Return the [x, y] coordinate for the center point of the cell that contains the specified text.  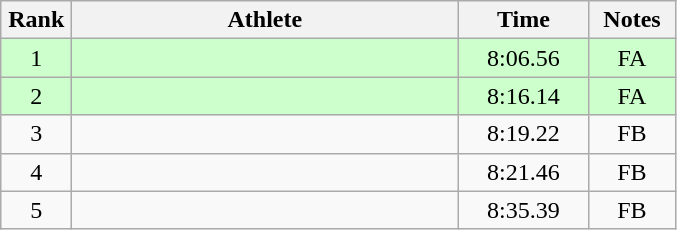
8:35.39 [524, 210]
3 [36, 134]
5 [36, 210]
Notes [632, 20]
1 [36, 58]
4 [36, 172]
Time [524, 20]
8:21.46 [524, 172]
8:16.14 [524, 96]
Athlete [265, 20]
8:19.22 [524, 134]
Rank [36, 20]
2 [36, 96]
8:06.56 [524, 58]
